From the cell containing the given text, extract its center point as (x, y) coordinate. 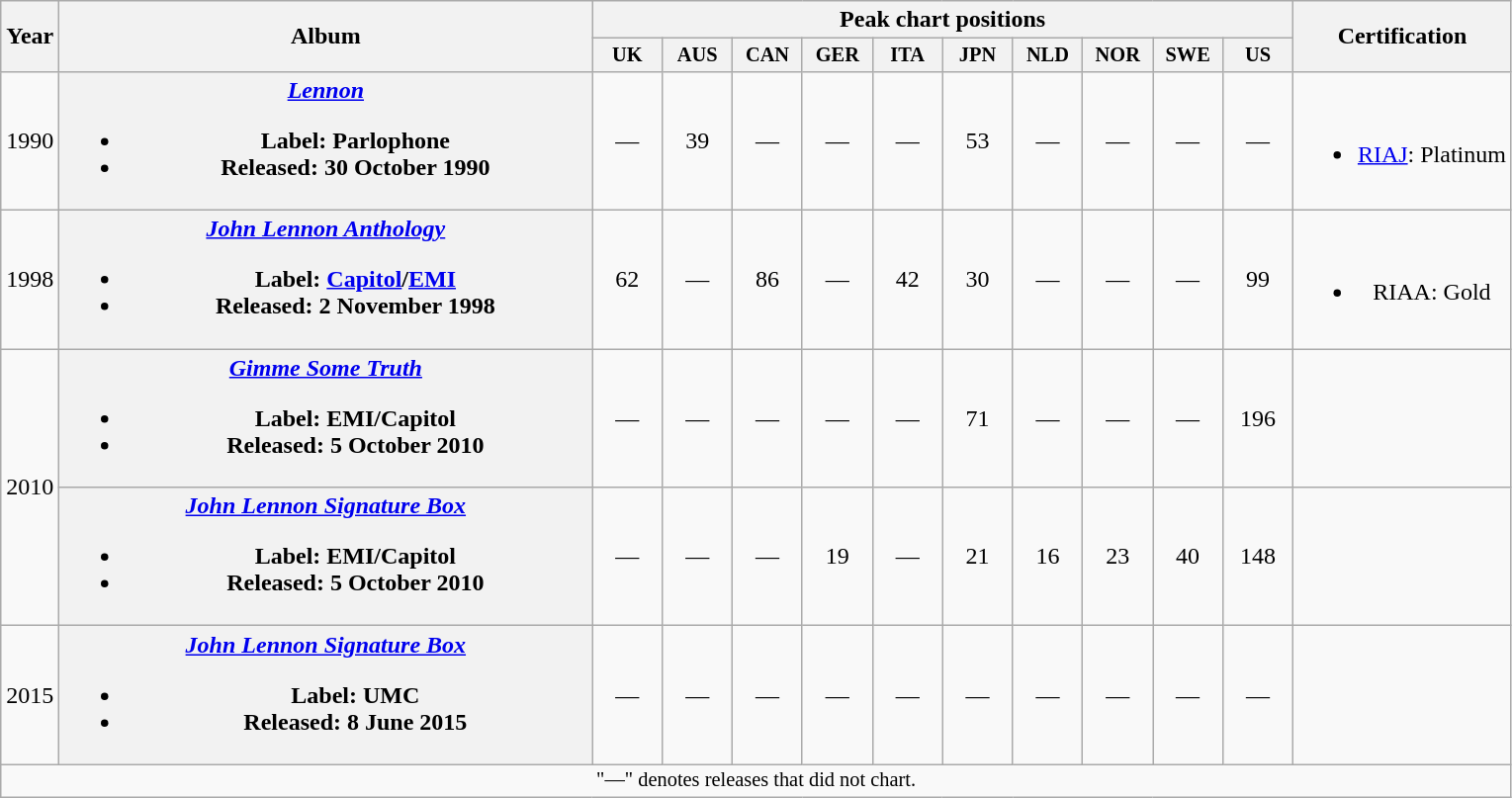
John Lennon AnthologyLabel: Capitol/EMIReleased: 2 November 1998 (326, 280)
John Lennon Signature BoxLabel: UMCReleased: 8 June 2015 (326, 695)
23 (1117, 557)
40 (1189, 557)
Gimme Some TruthLabel: EMI/CapitolReleased: 5 October 2010 (326, 418)
86 (767, 280)
19 (837, 557)
Peak chart positions (943, 20)
148 (1258, 557)
39 (698, 140)
21 (977, 557)
1990 (30, 140)
RIAJ: Platinum (1402, 140)
"—" denotes releases that did not chart. (756, 781)
1998 (30, 280)
99 (1258, 280)
GER (837, 55)
UK (627, 55)
SWE (1189, 55)
Album (326, 37)
LennonLabel: ParlophoneReleased: 30 October 1990 (326, 140)
53 (977, 140)
CAN (767, 55)
ITA (908, 55)
30 (977, 280)
AUS (698, 55)
2010 (30, 488)
71 (977, 418)
John Lennon Signature BoxLabel: EMI/CapitolReleased: 5 October 2010 (326, 557)
NLD (1048, 55)
Year (30, 37)
US (1258, 55)
196 (1258, 418)
NOR (1117, 55)
JPN (977, 55)
62 (627, 280)
RIAA: Gold (1402, 280)
16 (1048, 557)
2015 (30, 695)
Certification (1402, 37)
42 (908, 280)
